Search for the cell housing the specified text and yield its [X, Y] center coordinate. 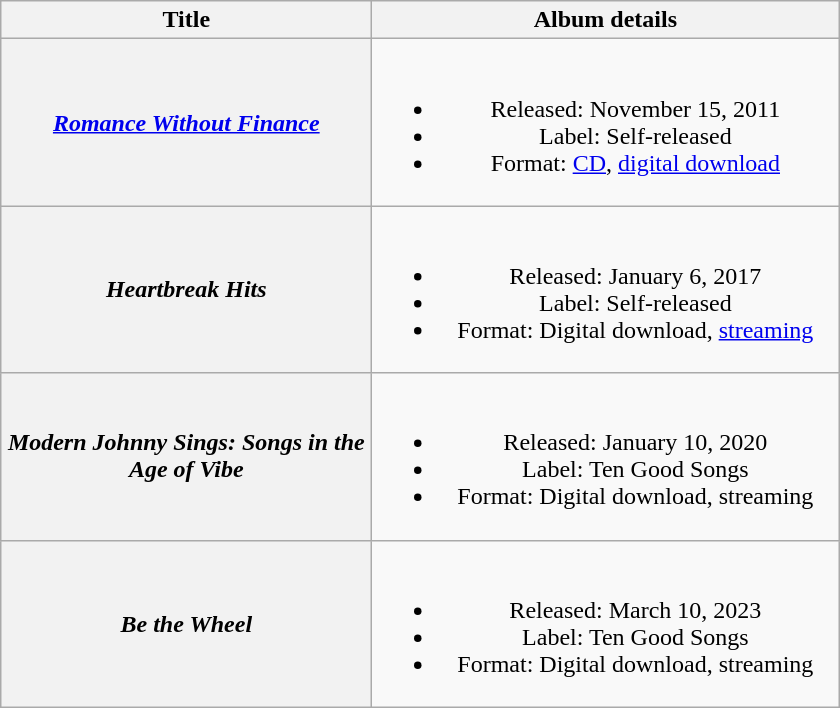
Released: January 10, 2020Label: Ten Good SongsFormat: Digital download, streaming [606, 456]
Be the Wheel [186, 624]
Modern Johnny Sings: Songs in the Age of Vibe [186, 456]
Album details [606, 20]
Released: November 15, 2011Label: Self-releasedFormat: CD, digital download [606, 122]
Released: January 6, 2017Label: Self-releasedFormat: Digital download, streaming [606, 290]
Romance Without Finance [186, 122]
Heartbreak Hits [186, 290]
Released: March 10, 2023Label: Ten Good SongsFormat: Digital download, streaming [606, 624]
Title [186, 20]
